Identify which cell holds the provided text, then report its [X, Y] central coordinate. 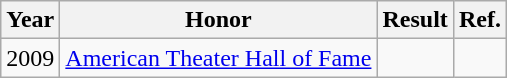
Ref. [480, 20]
Result [415, 20]
Year [30, 20]
American Theater Hall of Fame [218, 58]
Honor [218, 20]
2009 [30, 58]
